Determine the [x, y] coordinate at the center of the cell enclosing the given text.  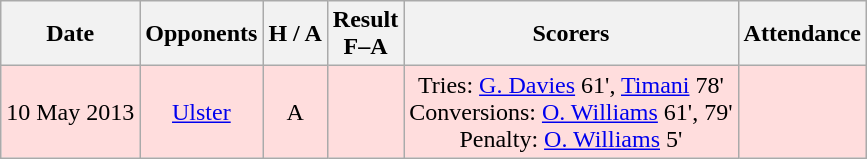
Scorers [571, 34]
Tries: G. Davies 61', Timani 78' Conversions: O. Williams 61', 79' Penalty: O. Williams 5' [571, 112]
Date [70, 34]
Ulster [202, 112]
10 May 2013 [70, 112]
H / A [295, 34]
A [295, 112]
Opponents [202, 34]
ResultF–A [365, 34]
Attendance [802, 34]
